Detect which cell encompasses the target text, then output its (x, y) center coordinate. 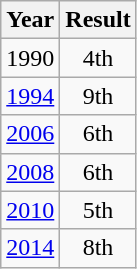
2010 (30, 210)
1990 (30, 58)
2006 (30, 134)
9th (98, 96)
8th (98, 248)
4th (98, 58)
Result (98, 20)
5th (98, 210)
2008 (30, 172)
Year (30, 20)
1994 (30, 96)
2014 (30, 248)
